Provide the (X, Y) coordinate of the cell's center where the given text is located.  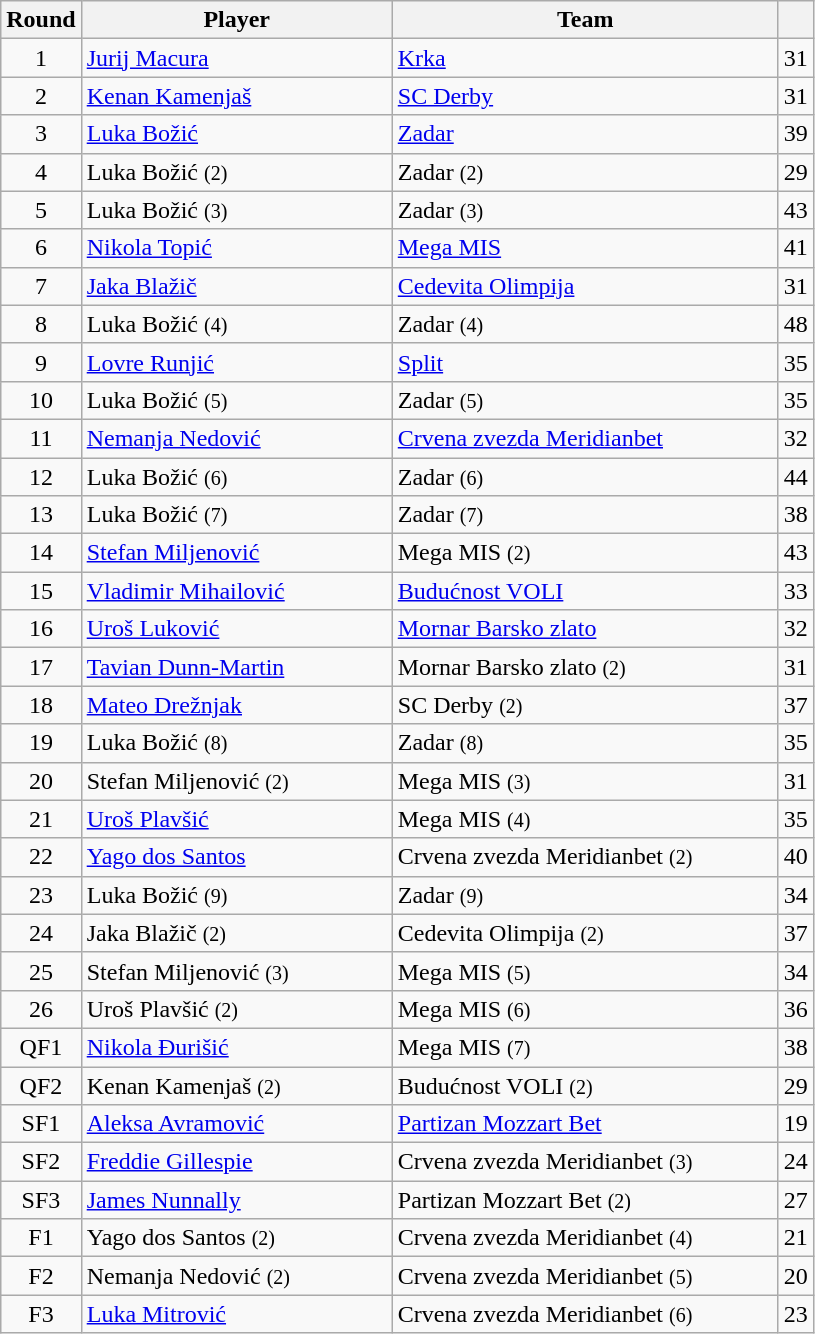
Stefan Miljenović (236, 553)
F1 (41, 1238)
Cedevita Olimpija (585, 286)
Luka Božić (2) (236, 172)
Crvena zvezda Meridianbet (4) (585, 1238)
Zadar (3) (585, 210)
SF3 (41, 1200)
16 (41, 629)
Mega MIS (7) (585, 1047)
Luka Božić (9) (236, 895)
7 (41, 286)
9 (41, 362)
25 (41, 971)
Crvena zvezda Meridianbet (5) (585, 1276)
Zadar (585, 134)
SF1 (41, 1124)
SC Derby (2) (585, 705)
Nikola Topić (236, 248)
Yago dos Santos (236, 857)
Vladimir Mihailović (236, 591)
Zadar (6) (585, 477)
Crvena zvezda Meridianbet (2) (585, 857)
Freddie Gillespie (236, 1162)
Cedevita Olimpija (2) (585, 933)
6 (41, 248)
Round (41, 20)
Kenan Kamenjaš (236, 96)
Mornar Barsko zlato (585, 629)
Uroš Luković (236, 629)
36 (796, 1009)
Luka Mitrović (236, 1314)
41 (796, 248)
QF1 (41, 1047)
Luka Božić (236, 134)
Zadar (2) (585, 172)
Zadar (7) (585, 515)
Aleksa Avramović (236, 1124)
SC Derby (585, 96)
18 (41, 705)
Split (585, 362)
Team (585, 20)
8 (41, 324)
Nemanja Nedović (236, 438)
Crvena zvezda Meridianbet (6) (585, 1314)
Zadar (4) (585, 324)
48 (796, 324)
Zadar (8) (585, 743)
Nemanja Nedović (2) (236, 1276)
Uroš Plavšić (2) (236, 1009)
Stefan Miljenović (2) (236, 781)
Luka Božić (7) (236, 515)
Mornar Barsko zlato (2) (585, 667)
QF2 (41, 1085)
Mega MIS (585, 248)
Luka Božić (8) (236, 743)
14 (41, 553)
Yago dos Santos (2) (236, 1238)
Mega MIS (6) (585, 1009)
Mega MIS (4) (585, 819)
Budućnost VOLI (585, 591)
Crvena zvezda Meridianbet (585, 438)
3 (41, 134)
Player (236, 20)
Zadar (9) (585, 895)
Luka Božić (4) (236, 324)
15 (41, 591)
Mega MIS (3) (585, 781)
Luka Božić (5) (236, 400)
Mega MIS (5) (585, 971)
Jaka Blažič (2) (236, 933)
33 (796, 591)
Nikola Đurišić (236, 1047)
F2 (41, 1276)
10 (41, 400)
Luka Božić (3) (236, 210)
Crvena zvezda Meridianbet (3) (585, 1162)
40 (796, 857)
Luka Božić (6) (236, 477)
James Nunnally (236, 1200)
F3 (41, 1314)
26 (41, 1009)
Tavian Dunn-Martin (236, 667)
Jurij Macura (236, 58)
Partizan Mozzart Bet (2) (585, 1200)
Mega MIS (2) (585, 553)
Zadar (5) (585, 400)
17 (41, 667)
Stefan Miljenović (3) (236, 971)
13 (41, 515)
39 (796, 134)
SF2 (41, 1162)
Mateo Drežnjak (236, 705)
Krka (585, 58)
44 (796, 477)
4 (41, 172)
27 (796, 1200)
Lovre Runjić (236, 362)
12 (41, 477)
22 (41, 857)
Uroš Plavšić (236, 819)
Kenan Kamenjaš (2) (236, 1085)
2 (41, 96)
Partizan Mozzart Bet (585, 1124)
Budućnost VOLI (2) (585, 1085)
Jaka Blažič (236, 286)
11 (41, 438)
5 (41, 210)
1 (41, 58)
